Identify which cell holds the provided text, then report its (x, y) central coordinate. 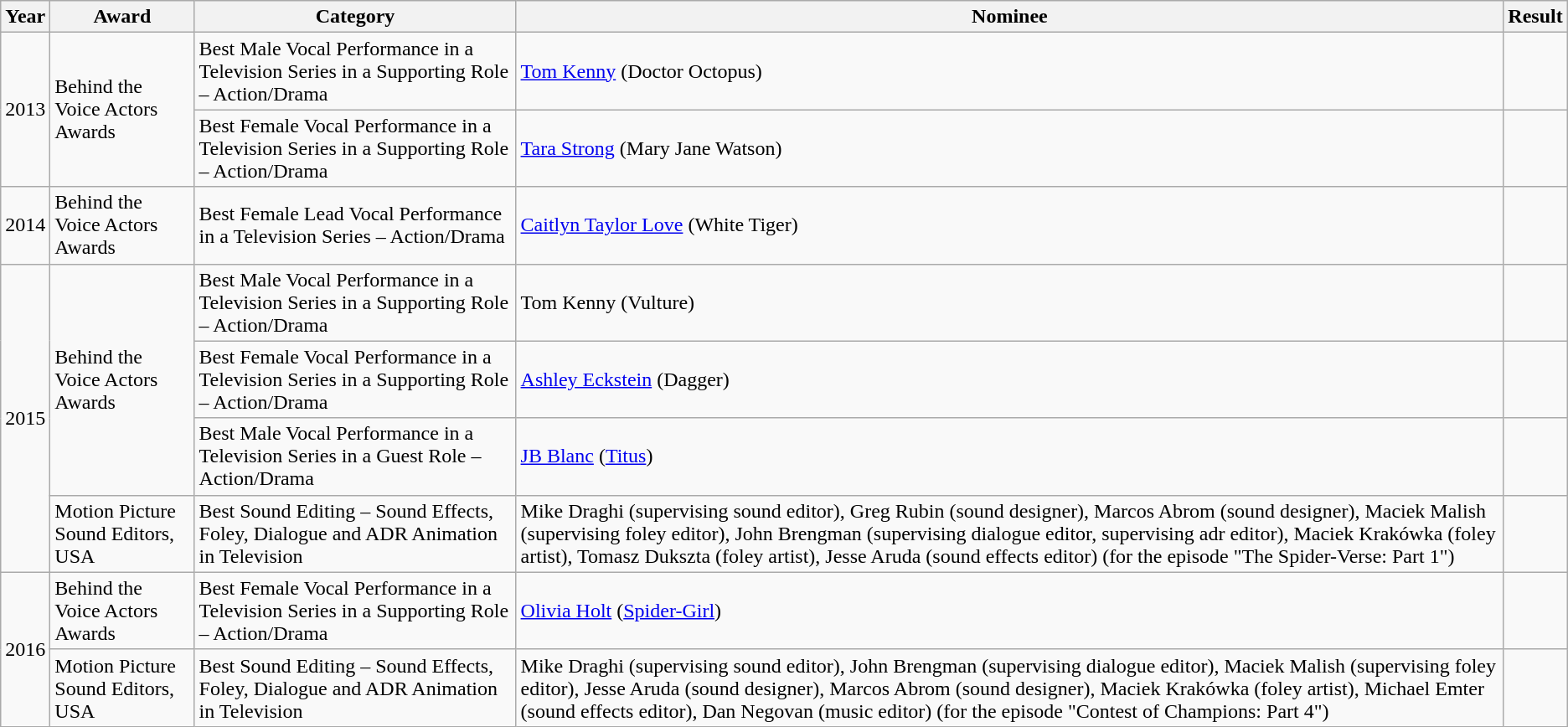
Category (355, 17)
Award (122, 17)
Tom Kenny (Doctor Octopus) (1010, 71)
JB Blanc (Titus) (1010, 456)
Result (1535, 17)
Year (25, 17)
Tom Kenny (Vulture) (1010, 302)
Caitlyn Taylor Love (White Tiger) (1010, 225)
2013 (25, 110)
Best Female Lead Vocal Performance in a Television Series – Action/Drama (355, 225)
Best Male Vocal Performance in a Television Series in a Guest Role – Action/Drama (355, 456)
2015 (25, 418)
Nominee (1010, 17)
2014 (25, 225)
Ashley Eckstein (Dagger) (1010, 379)
2016 (25, 649)
Tara Strong (Mary Jane Watson) (1010, 148)
Olivia Holt (Spider-Girl) (1010, 611)
